Extract the (x, y) coordinate from the center of the cell holding the provided text.  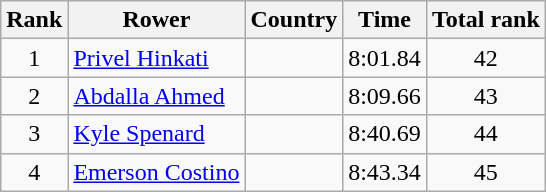
42 (486, 58)
1 (34, 58)
8:09.66 (385, 96)
44 (486, 134)
Privel Hinkati (156, 58)
Abdalla Ahmed (156, 96)
8:43.34 (385, 172)
Emerson Costino (156, 172)
2 (34, 96)
43 (486, 96)
3 (34, 134)
Time (385, 20)
Rank (34, 20)
8:01.84 (385, 58)
Rower (156, 20)
Country (294, 20)
45 (486, 172)
8:40.69 (385, 134)
Kyle Spenard (156, 134)
Total rank (486, 20)
4 (34, 172)
